Find where the given text appears and provide that cell's center as [x, y] coordinate. 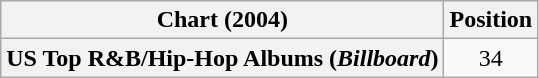
Position [491, 20]
Chart (2004) [222, 20]
34 [491, 58]
US Top R&B/Hip-Hop Albums (Billboard) [222, 58]
